Locate the cell with the specified text and output its (X, Y) center coordinate. 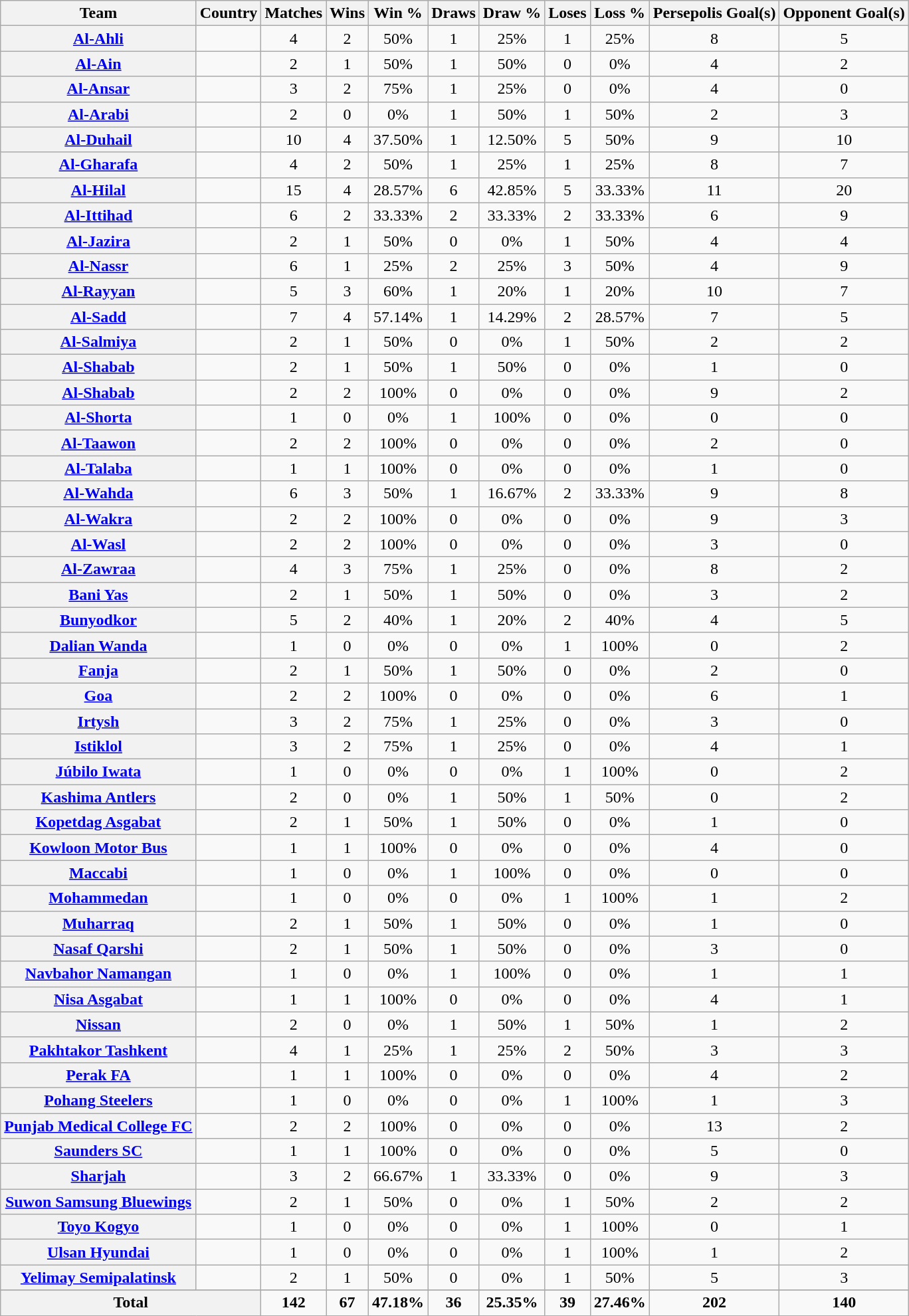
Opponent Goal(s) (844, 13)
Win % (399, 13)
Al-Talaba (98, 468)
Al-Ain (98, 64)
20 (844, 190)
Al-Gharafa (98, 165)
13 (714, 1126)
140 (844, 1303)
Fanja (98, 670)
Wins (348, 13)
Al-Arabi (98, 114)
12.50% (512, 140)
Kopetdag Asgabat (98, 822)
37.50% (399, 140)
Bunyodkor (98, 620)
Suwon Samsung Bluewings (98, 1202)
27.46% (619, 1303)
Júbilo Iwata (98, 772)
Al-Ittihad (98, 215)
16.67% (512, 494)
Nisa Asgabat (98, 999)
Al-Zawraa (98, 569)
25.35% (512, 1303)
66.67% (399, 1176)
Maccabi (98, 873)
39 (567, 1303)
Al-Sadd (98, 317)
Al-Nassr (98, 266)
Sharjah (98, 1176)
Kashima Antlers (98, 797)
Al-Shorta (98, 418)
Draws (454, 13)
Al-Ahli (98, 39)
Draw % (512, 13)
14.29% (512, 317)
Al-Ansar (98, 89)
Saunders SC (98, 1151)
Persepolis Goal(s) (714, 13)
Toyo Kogyo (98, 1227)
Yelimay Semipalatinsk (98, 1277)
15 (294, 190)
Total (131, 1303)
Nissan (98, 1024)
Perak FA (98, 1075)
Matches (294, 13)
Al-Salmiya (98, 342)
11 (714, 190)
Navbahor Namangan (98, 974)
Bani Yas (98, 595)
Istiklol (98, 747)
Irtysh (98, 721)
Al-Duhail (98, 140)
Pakhtakor Tashkent (98, 1050)
Country (229, 13)
Al-Rayyan (98, 291)
Goa (98, 696)
Mohammedan (98, 898)
60% (399, 291)
Al-Hilal (98, 190)
Ulsan Hyundai (98, 1252)
42.85% (512, 190)
Pohang Steelers (98, 1100)
Al-Wasl (98, 544)
57.14% (399, 317)
Al-Wahda (98, 494)
Muharraq (98, 923)
Al-Taawon (98, 443)
Punjab Medical College FC (98, 1126)
Al-Jazira (98, 240)
Kowloon Motor Bus (98, 848)
202 (714, 1303)
Loss % (619, 13)
67 (348, 1303)
47.18% (399, 1303)
Nasaf Qarshi (98, 949)
36 (454, 1303)
Al-Wakra (98, 519)
142 (294, 1303)
Team (98, 13)
Dalian Wanda (98, 645)
Loses (567, 13)
